Pinpoint the cell where the given text exists, returning its (X, Y) midpoint coordinate. 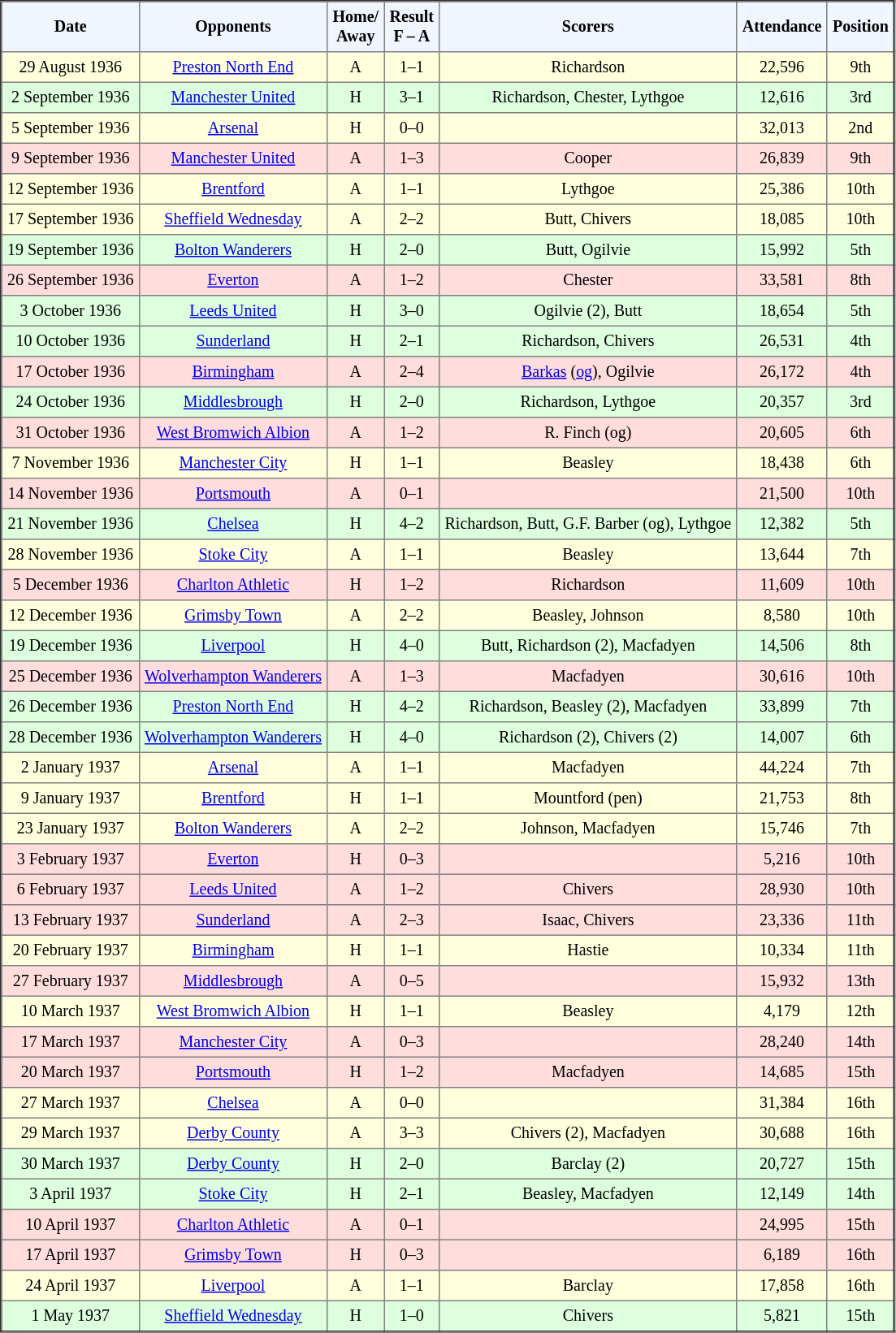
0–5 (412, 981)
Scorers (588, 27)
1 May 1937 (71, 1316)
18,438 (781, 463)
Lythgoe (588, 189)
13 February 1937 (71, 920)
15,746 (781, 829)
3 October 1936 (71, 311)
26,172 (781, 372)
Richardson, Beasley (2), Macfadyen (588, 707)
29 March 1937 (71, 1133)
44,224 (781, 768)
26 September 1936 (71, 280)
24 October 1936 (71, 402)
31,384 (781, 1103)
10 March 1937 (71, 1011)
28 November 1936 (71, 555)
Date (71, 27)
ResultF – A (412, 27)
18,085 (781, 219)
Barclay (2) (588, 1164)
28,930 (781, 889)
26,531 (781, 341)
1–0 (412, 1316)
2 January 1937 (71, 768)
24,995 (781, 1225)
R. Finch (og) (588, 433)
12,149 (781, 1194)
13,644 (781, 555)
Mountford (pen) (588, 799)
9 January 1937 (71, 799)
Opponents (232, 27)
2–3 (412, 920)
5 December 1936 (71, 585)
17 September 1936 (71, 219)
17,858 (781, 1286)
31 October 1936 (71, 433)
12,616 (781, 97)
19 September 1936 (71, 250)
Barkas (og), Ogilvie (588, 372)
10 April 1937 (71, 1225)
14,685 (781, 1072)
Butt, Richardson (2), Macfadyen (588, 646)
Johnson, Macfadyen (588, 829)
Attendance (781, 27)
17 October 1936 (71, 372)
33,899 (781, 707)
Ogilvie (2), Butt (588, 311)
12,382 (781, 524)
8,580 (781, 616)
20,357 (781, 402)
Richardson, Chester, Lythgoe (588, 97)
20,605 (781, 433)
14,506 (781, 646)
Richardson, Butt, G.F. Barber (og), Lythgoe (588, 524)
11,609 (781, 585)
12th (861, 1011)
3–3 (412, 1133)
7 November 1936 (71, 463)
Richardson, Chivers (588, 341)
15,932 (781, 981)
Chivers (2), Macfadyen (588, 1133)
10 October 1936 (71, 341)
30,688 (781, 1133)
28,240 (781, 1042)
3–1 (412, 97)
29 August 1936 (71, 67)
20,727 (781, 1164)
22,596 (781, 67)
14,007 (781, 738)
Chester (588, 280)
Beasley, Macfadyen (588, 1194)
30 March 1937 (71, 1164)
6,189 (781, 1255)
17 April 1937 (71, 1255)
17 March 1937 (71, 1042)
2–4 (412, 372)
4,179 (781, 1011)
12 December 1936 (71, 616)
30,616 (781, 677)
3 April 1937 (71, 1194)
Butt, Ogilvie (588, 250)
20 February 1937 (71, 950)
23,336 (781, 920)
2nd (861, 128)
6 February 1937 (71, 889)
3 February 1937 (71, 859)
28 December 1936 (71, 738)
5,821 (781, 1316)
Barclay (588, 1286)
Home/Away (356, 27)
27 February 1937 (71, 981)
15,992 (781, 250)
Beasley, Johnson (588, 616)
13th (861, 981)
Isaac, Chivers (588, 920)
21,500 (781, 494)
Position (861, 27)
32,013 (781, 128)
18,654 (781, 311)
Hastie (588, 950)
33,581 (781, 280)
24 April 1937 (71, 1286)
25,386 (781, 189)
25 December 1936 (71, 677)
Butt, Chivers (588, 219)
12 September 1936 (71, 189)
20 March 1937 (71, 1072)
Richardson (2), Chivers (2) (588, 738)
19 December 1936 (71, 646)
14 November 1936 (71, 494)
27 March 1937 (71, 1103)
9 September 1936 (71, 158)
Richardson, Lythgoe (588, 402)
2 September 1936 (71, 97)
5,216 (781, 859)
21,753 (781, 799)
26 December 1936 (71, 707)
23 January 1937 (71, 829)
26,839 (781, 158)
5 September 1936 (71, 128)
3–0 (412, 311)
10,334 (781, 950)
Cooper (588, 158)
21 November 1936 (71, 524)
